Provide the [x, y] coordinate of the cell's center where the given text is located.  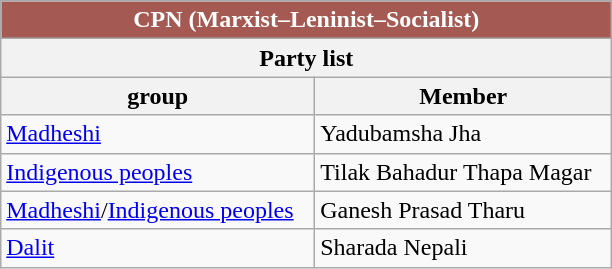
Ganesh Prasad Tharu [464, 210]
Madheshi/Indigenous peoples [158, 210]
Madheshi [158, 134]
Sharada Nepali [464, 248]
group [158, 96]
Party list [306, 58]
Member [464, 96]
Yadubamsha Jha [464, 134]
Tilak Bahadur Thapa Magar [464, 172]
Indigenous peoples [158, 172]
CPN (Marxist–Leninist–Socialist) [306, 20]
Dalit [158, 248]
